Find where the given text appears and provide that cell's center as [X, Y] coordinate. 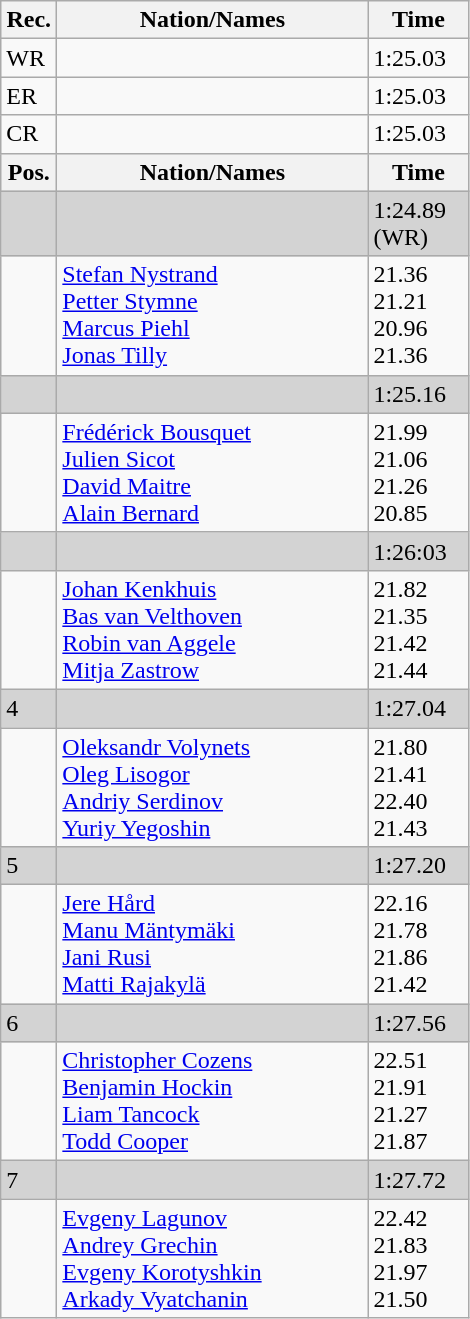
21.9921.0621.2620.85 [418, 472]
WR [29, 58]
22.4221.8321.9721.50 [418, 1258]
4 [29, 708]
1:25.16 [418, 394]
Johan KenkhuisBas van VelthovenRobin van AggeleMitja Zastrow [212, 630]
1:26:03 [418, 551]
ER [29, 96]
21.8021.4122.4021.43 [418, 788]
21.3621.2120.9621.36 [418, 316]
Frédérick BousquetJulien SicotDavid MaitreAlain Bernard [212, 472]
21.8221.3521.4221.44 [418, 630]
5 [29, 866]
Jere HårdManu MäntymäkiJani RusiMatti Rajakylä [212, 944]
Oleksandr VolynetsOleg LisogorAndriy SerdinovYuriy Yegoshin [212, 788]
1:27.04 [418, 708]
1:24.89 (WR) [418, 224]
1:27.20 [418, 866]
22.5121.9121.2721.87 [418, 1102]
6 [29, 1023]
Christopher CozensBenjamin HockinLiam TancockTodd Cooper [212, 1102]
Stefan NystrandPetter StymneMarcus PiehlJonas Tilly [212, 316]
22.1621.7821.8621.42 [418, 944]
CR [29, 134]
7 [29, 1180]
1:27.56 [418, 1023]
Pos. [29, 172]
Evgeny LagunovAndrey GrechinEvgeny KorotyshkinArkady Vyatchanin [212, 1258]
1:27.72 [418, 1180]
Rec. [29, 20]
